Detect which cell encompasses the target text, then output its (x, y) center coordinate. 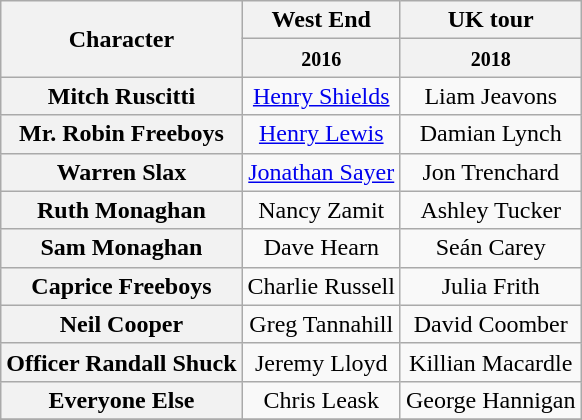
Character (122, 39)
Jonathan Sayer (321, 172)
Caprice Freeboys (122, 286)
Sam Monaghan (122, 248)
Officer Randall Shuck (122, 362)
Mitch Ruscitti (122, 96)
Ruth Monaghan (122, 210)
Everyone Else (122, 400)
Henry Lewis (321, 134)
Killian Macardle (490, 362)
David Coomber (490, 324)
Liam Jeavons (490, 96)
Jeremy Lloyd (321, 362)
Seán Carey (490, 248)
Chris Leask (321, 400)
Charlie Russell (321, 286)
Nancy Zamit (321, 210)
2016 (321, 58)
Mr. Robin Freeboys (122, 134)
Julia Frith (490, 286)
Damian Lynch (490, 134)
George Hannigan (490, 400)
Neil Cooper (122, 324)
Dave Hearn (321, 248)
2018 (490, 58)
Henry Shields (321, 96)
Greg Tannahill (321, 324)
Ashley Tucker (490, 210)
UK tour (490, 20)
Warren Slax (122, 172)
Jon Trenchard (490, 172)
West End (321, 20)
